Provide the [x, y] coordinate of the cell's center where the given text is located.  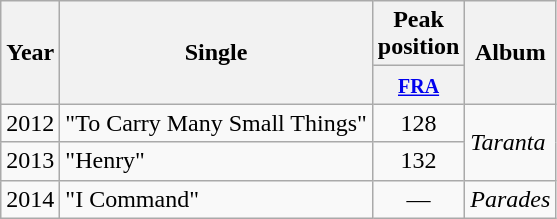
Year [30, 52]
Single [216, 52]
2012 [30, 123]
Taranta [510, 142]
2013 [30, 161]
"I Command" [216, 199]
128 [418, 123]
— [418, 199]
Parades [510, 199]
132 [418, 161]
2014 [30, 199]
Peakposition [418, 34]
"Henry" [216, 161]
Album [510, 52]
"To Carry Many Small Things" [216, 123]
FRA [418, 85]
